Output the [X, Y] coordinate of the center of the cell containing the given text.  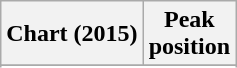
Chart (2015) [72, 34]
Peakposition [189, 34]
